Capture the cell that displays the provided text and extract its (x, y) central coordinate. 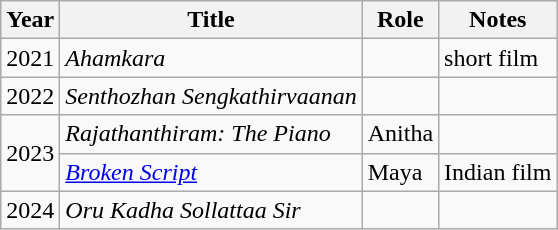
2023 (30, 153)
Indian film (498, 172)
Oru Kadha Sollattaa Sir (211, 210)
Title (211, 20)
2021 (30, 58)
Anitha (400, 134)
Senthozhan Sengkathirvaanan (211, 96)
Rajathanthiram: The Piano (211, 134)
2022 (30, 96)
2024 (30, 210)
Notes (498, 20)
Ahamkara (211, 58)
Maya (400, 172)
short film (498, 58)
Year (30, 20)
Broken Script (211, 172)
Role (400, 20)
